Extract the [x, y] coordinate from the center of the cell holding the provided text.  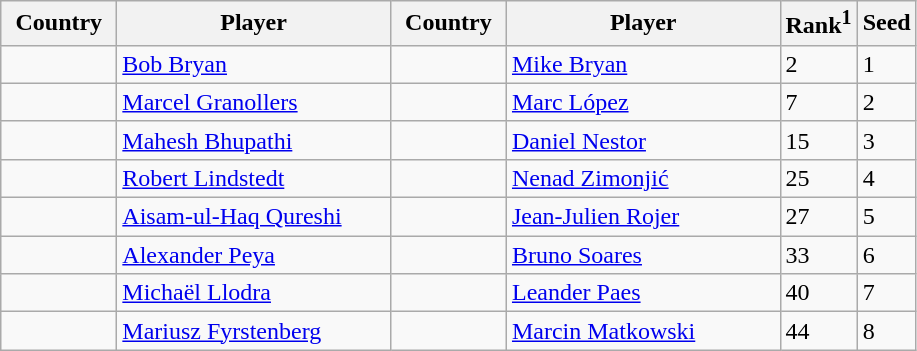
Seed [886, 24]
Mariusz Fyrstenberg [254, 331]
4 [886, 178]
3 [886, 140]
Jean-Julien Rojer [643, 217]
Michaël Llodra [254, 293]
Leander Paes [643, 293]
Marc López [643, 102]
1 [886, 64]
33 [818, 255]
Bruno Soares [643, 255]
5 [886, 217]
Bob Bryan [254, 64]
Marcel Granollers [254, 102]
8 [886, 331]
Aisam-ul-Haq Qureshi [254, 217]
40 [818, 293]
Rank1 [818, 24]
Alexander Peya [254, 255]
Robert Lindstedt [254, 178]
6 [886, 255]
Marcin Matkowski [643, 331]
15 [818, 140]
Mahesh Bhupathi [254, 140]
Mike Bryan [643, 64]
Daniel Nestor [643, 140]
Nenad Zimonjić [643, 178]
27 [818, 217]
25 [818, 178]
44 [818, 331]
